For the text-containing cell, return its midpoint in [X, Y] coordinate format. 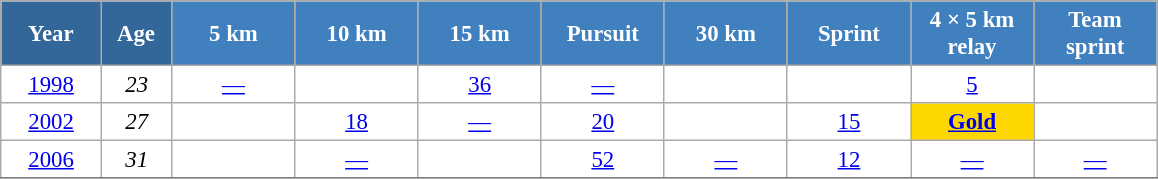
Sprint [848, 34]
12 [848, 160]
31 [136, 160]
Year [52, 34]
18 [356, 122]
15 [848, 122]
10 km [356, 34]
2002 [52, 122]
2006 [52, 160]
5 [972, 85]
20 [602, 122]
Gold [972, 122]
52 [602, 160]
15 km [480, 34]
Team sprint [1096, 34]
30 km [726, 34]
1998 [52, 85]
Age [136, 34]
5 km [234, 34]
4 × 5 km relay [972, 34]
27 [136, 122]
23 [136, 85]
36 [480, 85]
Pursuit [602, 34]
